Detect which cell encompasses the target text, then output its [x, y] center coordinate. 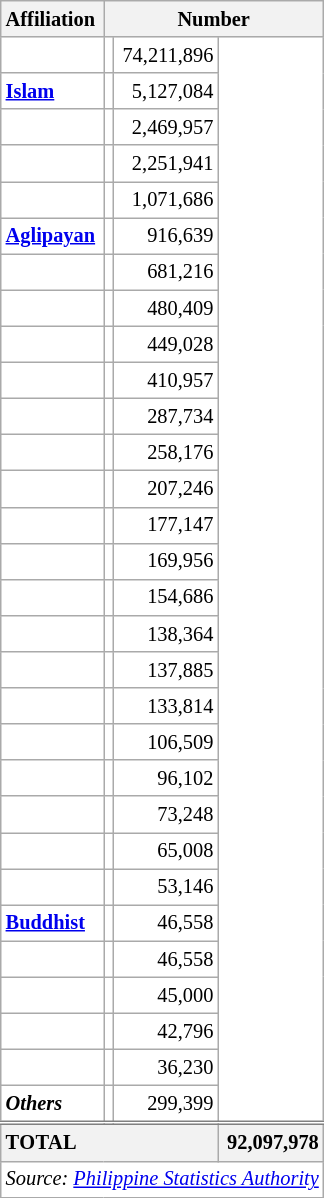
45,000 [166, 995]
681,216 [166, 271]
Others [52, 1104]
154,686 [166, 597]
207,246 [166, 488]
2,469,957 [166, 127]
Buddhist [52, 922]
133,814 [166, 705]
410,957 [166, 380]
480,409 [166, 308]
2,251,941 [166, 163]
258,176 [166, 452]
287,734 [166, 416]
169,956 [166, 561]
53,146 [166, 886]
42,796 [166, 1031]
299,399 [166, 1104]
449,028 [166, 344]
65,008 [166, 850]
177,147 [166, 525]
Islam [52, 91]
74,211,896 [166, 55]
138,364 [166, 633]
Affiliation [52, 18]
92,097,978 [270, 1142]
36,230 [166, 1067]
137,885 [166, 669]
Number [214, 18]
916,639 [166, 235]
TOTAL [110, 1142]
1,071,686 [166, 199]
Aglipayan [52, 235]
5,127,084 [166, 91]
106,509 [166, 742]
73,248 [166, 814]
Source: Philippine Statistics Authority [162, 1179]
96,102 [166, 778]
